Output the [X, Y] coordinate of the center of the cell containing the given text.  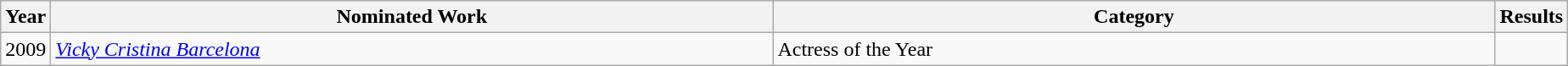
Actress of the Year [1134, 49]
Category [1134, 17]
Results [1532, 17]
Nominated Work [412, 17]
Vicky Cristina Barcelona [412, 49]
2009 [25, 49]
Year [25, 17]
